Find where the given text appears and provide that cell's center as (X, Y) coordinate. 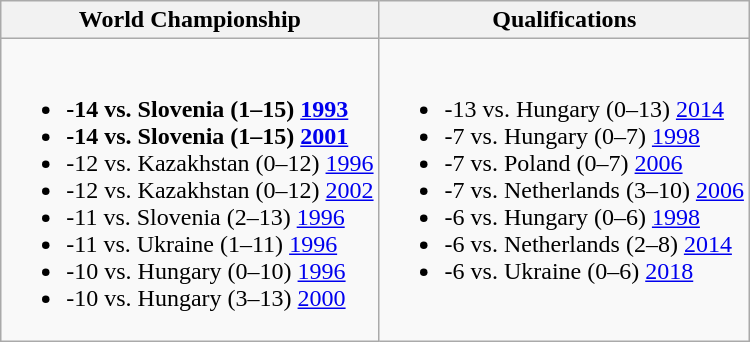
World Championship (190, 20)
Qualifications (564, 20)
